Capture the cell that displays the provided text and extract its [x, y] central coordinate. 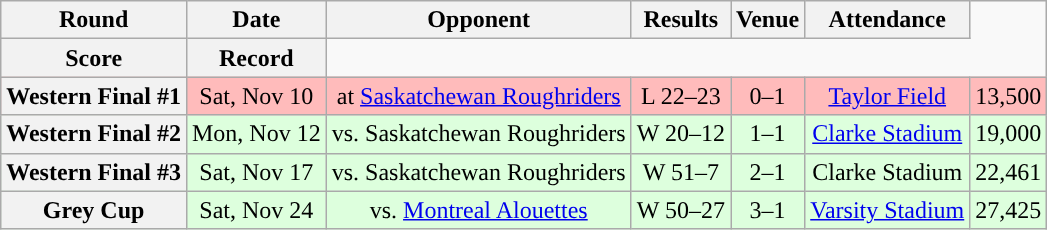
Record [256, 58]
2–1 [767, 172]
Taylor Field [888, 96]
1–1 [767, 134]
Date [256, 20]
Results [680, 20]
Score [94, 58]
Sat, Nov 17 [256, 172]
Opponent [478, 20]
Round [94, 20]
Varsity Stadium [888, 210]
Mon, Nov 12 [256, 134]
Sat, Nov 10 [256, 96]
22,461 [1008, 172]
W 50–27 [680, 210]
L 22–23 [680, 96]
vs. Montreal Alouettes [478, 210]
Venue [767, 20]
Grey Cup [94, 210]
W 51–7 [680, 172]
3–1 [767, 210]
13,500 [1008, 96]
Western Final #2 [94, 134]
0–1 [767, 96]
Sat, Nov 24 [256, 210]
W 20–12 [680, 134]
Attendance [888, 20]
at Saskatchewan Roughriders [478, 96]
Western Final #1 [94, 96]
27,425 [1008, 210]
19,000 [1008, 134]
Western Final #3 [94, 172]
